Find where the given text appears and provide that cell's center as (X, Y) coordinate. 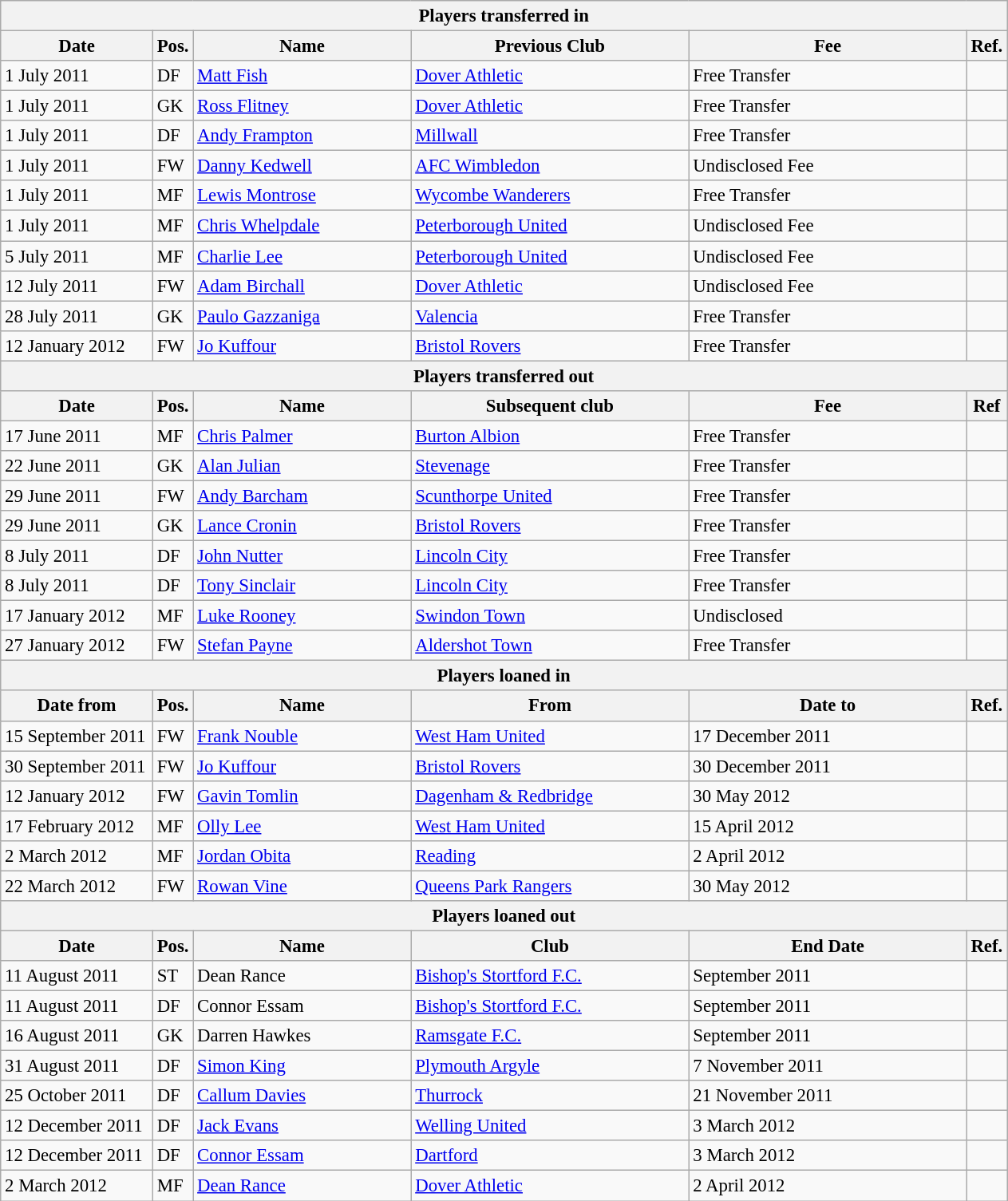
Adam Birchall (302, 286)
John Nutter (302, 556)
Chris Whelpdale (302, 226)
Stefan Payne (302, 646)
AFC Wimbledon (550, 166)
Darren Hawkes (302, 1036)
Previous Club (550, 46)
Lewis Montrose (302, 196)
Reading (550, 856)
Charlie Lee (302, 256)
Players transferred out (504, 376)
30 September 2011 (77, 766)
17 February 2012 (77, 826)
Players transferred in (504, 16)
Subsequent club (550, 406)
Ramsgate F.C. (550, 1036)
Scunthorpe United (550, 496)
12 July 2011 (77, 286)
Millwall (550, 136)
Ref (986, 406)
Dartford (550, 1156)
Players loaned in (504, 676)
Date from (77, 706)
15 September 2011 (77, 736)
Wycombe Wanderers (550, 196)
Burton Albion (550, 436)
Callum Davies (302, 1096)
31 August 2011 (77, 1066)
Simon King (302, 1066)
21 November 2011 (828, 1096)
Undisclosed (828, 616)
16 August 2011 (77, 1036)
5 July 2011 (77, 256)
Tony Sinclair (302, 586)
28 July 2011 (77, 316)
Paulo Gazzaniga (302, 316)
25 October 2011 (77, 1096)
17 June 2011 (77, 436)
Stevenage (550, 466)
Luke Rooney (302, 616)
22 March 2012 (77, 886)
Aldershot Town (550, 646)
Valencia (550, 316)
From (550, 706)
Ross Flitney (302, 106)
Jordan Obita (302, 856)
Olly Lee (302, 826)
ST (172, 976)
Jack Evans (302, 1126)
7 November 2011 (828, 1066)
Danny Kedwell (302, 166)
Alan Julian (302, 466)
15 April 2012 (828, 826)
Players loaned out (504, 916)
Club (550, 946)
Plymouth Argyle (550, 1066)
Gavin Tomlin (302, 796)
Frank Nouble (302, 736)
End Date (828, 946)
Lance Cronin (302, 526)
17 January 2012 (77, 616)
Andy Barcham (302, 496)
Thurrock (550, 1096)
Chris Palmer (302, 436)
Date to (828, 706)
Welling United (550, 1126)
Swindon Town (550, 616)
27 January 2012 (77, 646)
22 June 2011 (77, 466)
30 December 2011 (828, 766)
17 December 2011 (828, 736)
Queens Park Rangers (550, 886)
Andy Frampton (302, 136)
Dagenham & Redbridge (550, 796)
Rowan Vine (302, 886)
Matt Fish (302, 76)
